Find where the given text appears and provide that cell's center as [X, Y] coordinate. 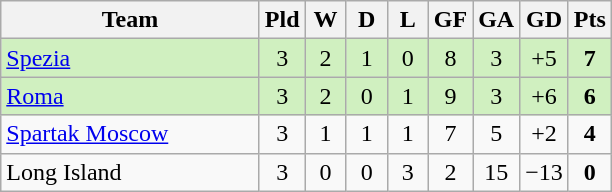
−13 [544, 172]
4 [590, 134]
W [326, 20]
+2 [544, 134]
Team [130, 20]
6 [590, 96]
8 [450, 58]
Pts [590, 20]
Long Island [130, 172]
15 [496, 172]
Spezia [130, 58]
Spartak Moscow [130, 134]
5 [496, 134]
+5 [544, 58]
GD [544, 20]
D [366, 20]
+6 [544, 96]
L [408, 20]
GF [450, 20]
9 [450, 96]
Pld [282, 20]
Roma [130, 96]
GA [496, 20]
